Extract the [X, Y] coordinate from the center of the cell holding the provided text.  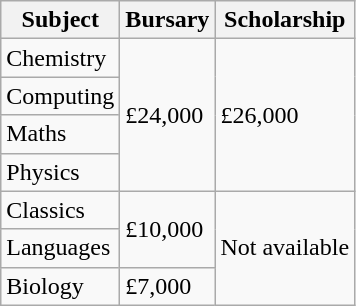
Maths [60, 134]
Physics [60, 172]
£10,000 [168, 229]
£24,000 [168, 115]
Biology [60, 286]
Scholarship [285, 20]
Bursary [168, 20]
£26,000 [285, 115]
Subject [60, 20]
Chemistry [60, 58]
£7,000 [168, 286]
Classics [60, 210]
Languages [60, 248]
Not available [285, 248]
Computing [60, 96]
